Detect which cell encompasses the target text, then output its (x, y) center coordinate. 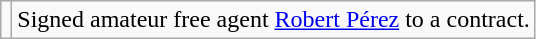
Signed amateur free agent Robert Pérez to a contract. (274, 20)
